Locate the cell with the specified text and output its (X, Y) center coordinate. 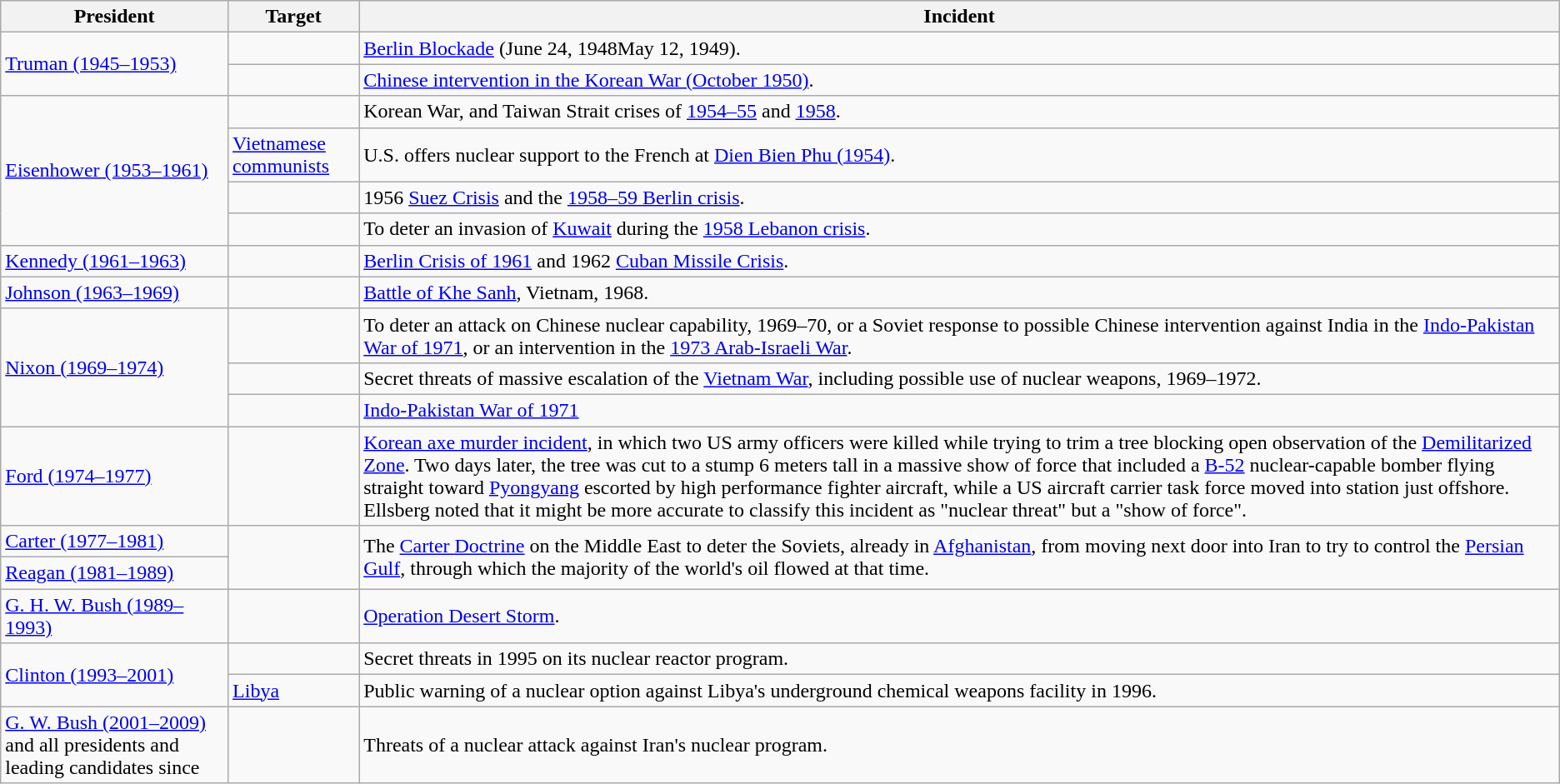
Indo-Pakistan War of 1971 (960, 410)
Vietnamese communists (293, 155)
Secret threats in 1995 on its nuclear reactor program. (960, 659)
President (115, 17)
G. W. Bush (2001–2009) and all presidents and leading candidates since (115, 745)
To deter an invasion of Kuwait during the 1958 Lebanon crisis. (960, 229)
Berlin Crisis of 1961 and 1962 Cuban Missile Crisis. (960, 261)
Carter (1977–1981) (115, 542)
Kennedy (1961–1963) (115, 261)
Chinese intervention in the Korean War (October 1950). (960, 80)
Berlin Blockade (June 24, 1948May 12, 1949). (960, 48)
Reagan (1981–1989) (115, 573)
Target (293, 17)
Public warning of a nuclear option against Libya's underground chemical weapons facility in 1996. (960, 691)
Operation Desert Storm. (960, 617)
Truman (1945–1953) (115, 64)
Eisenhower (1953–1961) (115, 170)
G. H. W. Bush (1989–1993) (115, 617)
Korean War, and Taiwan Strait crises of 1954–55 and 1958. (960, 112)
Battle of Khe Sanh, Vietnam, 1968. (960, 292)
U.S. offers nuclear support to the French at Dien Bien Phu (1954). (960, 155)
Nixon (1969–1974) (115, 367)
Johnson (1963–1969) (115, 292)
1956 Suez Crisis and the 1958–59 Berlin crisis. (960, 197)
Threats of a nuclear attack against Iran's nuclear program. (960, 745)
Ford (1974–1977) (115, 477)
Secret threats of massive escalation of the Vietnam War, including possible use of nuclear weapons, 1969–1972. (960, 378)
Clinton (1993–2001) (115, 675)
Incident (960, 17)
Libya (293, 691)
